From the cell containing the given text, extract its center point as [X, Y] coordinate. 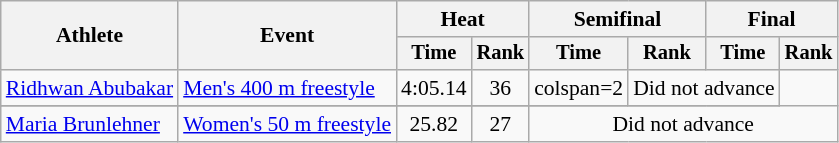
Heat [462, 19]
27 [501, 124]
Event [287, 36]
Maria Brunlehner [90, 124]
4:05.14 [434, 88]
Ridhwan Abubakar [90, 88]
Final [772, 19]
colspan=2 [578, 88]
25.82 [434, 124]
Women's 50 m freestyle [287, 124]
Men's 400 m freestyle [287, 88]
36 [501, 88]
Athlete [90, 36]
Semifinal [618, 19]
